Scan for the cell matching the given text and deliver its (x, y) coordinate at center. 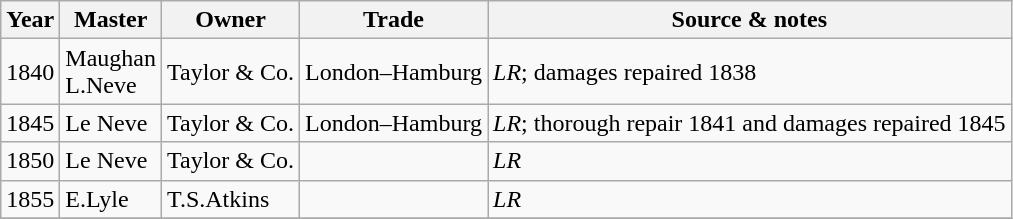
LR; damages repaired 1838 (750, 72)
1850 (30, 161)
E.Lyle (111, 199)
Master (111, 20)
Source & notes (750, 20)
LR; thorough repair 1841 and damages repaired 1845 (750, 123)
1845 (30, 123)
Owner (231, 20)
MaughanL.Neve (111, 72)
Year (30, 20)
T.S.Atkins (231, 199)
1855 (30, 199)
Trade (394, 20)
1840 (30, 72)
